Return the [X, Y] coordinate for the center point of the cell that contains the specified text.  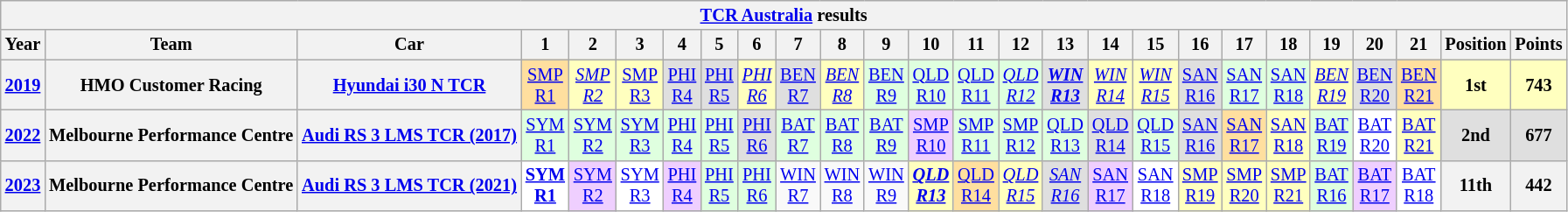
SMPR1 [546, 85]
BENR19 [1331, 85]
Hyundai i30 N TCR [409, 85]
12 [1021, 45]
WINR14 [1111, 85]
BATR21 [1418, 135]
8 [842, 45]
677 [1538, 135]
7 [798, 45]
6 [757, 45]
BATR16 [1331, 186]
WINR15 [1155, 85]
WINR8 [842, 186]
14 [1111, 45]
4 [682, 45]
WINR9 [886, 186]
Position [1476, 45]
SMPR11 [976, 135]
BATR18 [1418, 186]
13 [1065, 45]
Car [409, 45]
TCR Australia results [784, 15]
19 [1331, 45]
SMPR19 [1200, 186]
QLDR10 [931, 85]
18 [1288, 45]
BATR17 [1375, 186]
BENR9 [886, 85]
5 [719, 45]
SMPR21 [1288, 186]
BENR20 [1375, 85]
Year [23, 45]
Audi RS 3 LMS TCR (2021) [409, 186]
WINR7 [798, 186]
11 [976, 45]
SMPR3 [640, 85]
3 [640, 45]
SMPR12 [1021, 135]
BATR9 [886, 135]
2022 [23, 135]
BENR8 [842, 85]
15 [1155, 45]
BATR8 [842, 135]
SMPR10 [931, 135]
BENR7 [798, 85]
9 [886, 45]
Team [171, 45]
Audi RS 3 LMS TCR (2017) [409, 135]
BENR21 [1418, 85]
BATR7 [798, 135]
WINR13 [1065, 85]
11th [1476, 186]
2023 [23, 186]
QLDR11 [976, 85]
SMPR20 [1244, 186]
BATR19 [1331, 135]
743 [1538, 85]
20 [1375, 45]
10 [931, 45]
17 [1244, 45]
442 [1538, 186]
2019 [23, 85]
SMPR2 [593, 85]
21 [1418, 45]
2 [593, 45]
1 [546, 45]
HMO Customer Racing [171, 85]
1st [1476, 85]
BATR20 [1375, 135]
16 [1200, 45]
2nd [1476, 135]
QLDR12 [1021, 85]
Points [1538, 45]
